Capture the cell that displays the provided text and extract its [X, Y] central coordinate. 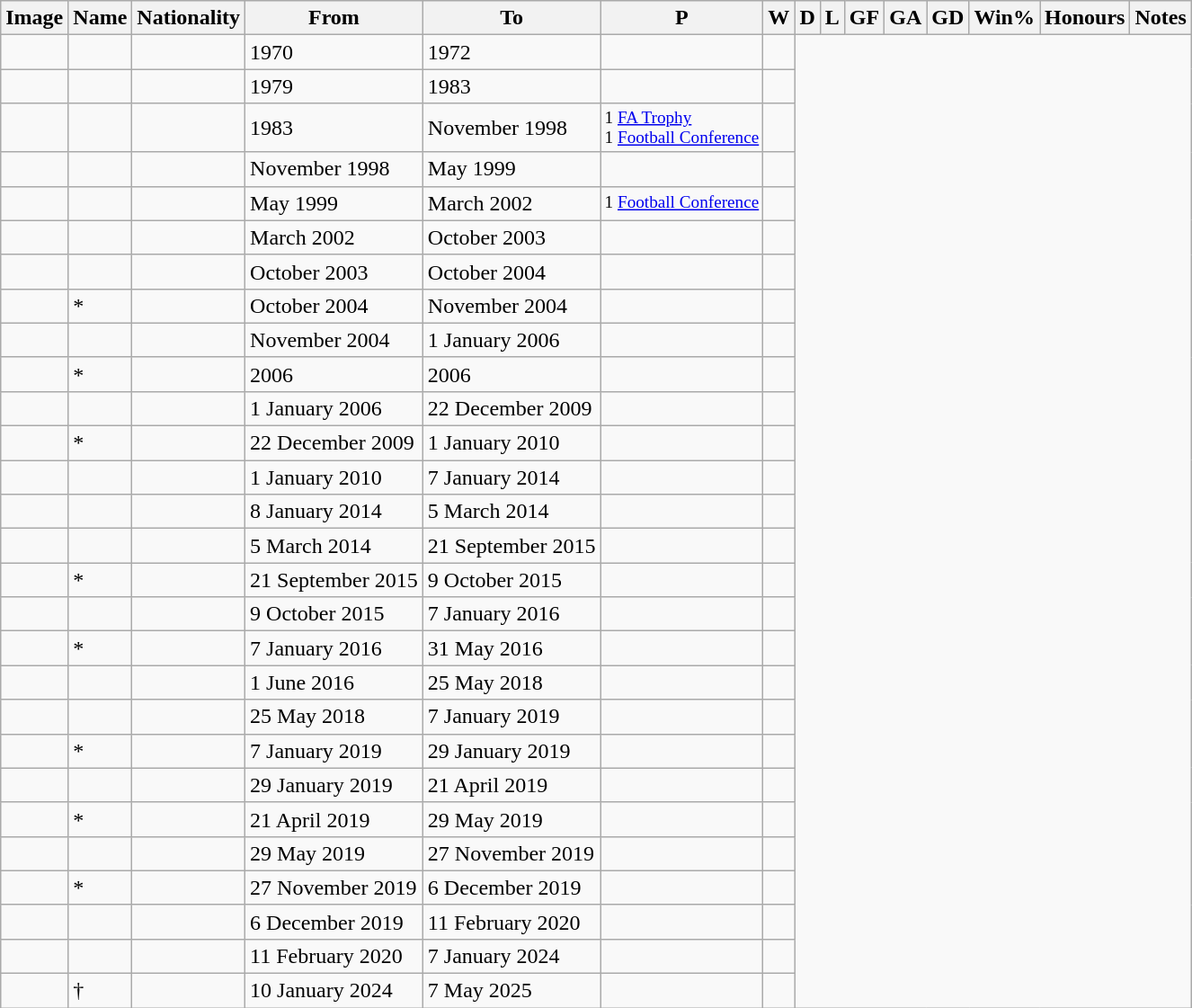
From [334, 18]
Win% [1005, 18]
GD [947, 18]
GA [906, 18]
Honours [1084, 18]
1 Football Conference [681, 203]
Notes [1161, 18]
GF [864, 18]
1972 [511, 52]
Image [34, 18]
L [832, 18]
7 January 2014 [511, 477]
Nationality [189, 18]
1979 [334, 86]
1 FA Trophy1 Football Conference [681, 128]
W [778, 18]
1 June 2016 [334, 682]
10 January 2024 [334, 991]
D [807, 18]
8 January 2014 [334, 512]
† [101, 991]
P [681, 18]
7 May 2025 [511, 991]
To [511, 18]
7 January 2024 [511, 957]
Name [101, 18]
31 May 2016 [511, 648]
1970 [334, 52]
